Extract the (X, Y) coordinate from the center of the cell holding the provided text.  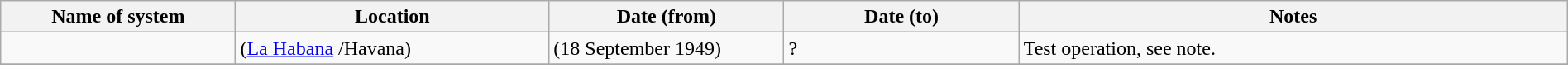
Name of system (118, 17)
Location (392, 17)
Test operation, see note. (1293, 48)
(18 September 1949) (667, 48)
Date (from) (667, 17)
Notes (1293, 17)
? (901, 48)
(La Habana /Havana) (392, 48)
Date (to) (901, 17)
